Extract the (X, Y) coordinate from the center of the cell holding the provided text.  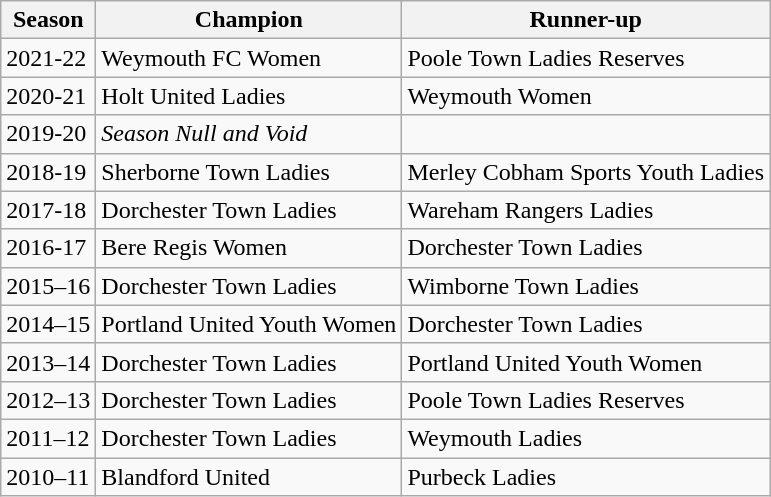
2015–16 (48, 286)
2018-19 (48, 172)
2011–12 (48, 438)
Bere Regis Women (249, 248)
Weymouth FC Women (249, 58)
Weymouth Women (586, 96)
2016-17 (48, 248)
2010–11 (48, 477)
Weymouth Ladies (586, 438)
Holt United Ladies (249, 96)
Merley Cobham Sports Youth Ladies (586, 172)
Wimborne Town Ladies (586, 286)
2019-20 (48, 134)
Champion (249, 20)
2017-18 (48, 210)
2021-22 (48, 58)
Runner-up (586, 20)
Season (48, 20)
2014–15 (48, 324)
Purbeck Ladies (586, 477)
Sherborne Town Ladies (249, 172)
Wareham Rangers Ladies (586, 210)
Season Null and Void (249, 134)
2020-21 (48, 96)
2012–13 (48, 400)
2013–14 (48, 362)
Blandford United (249, 477)
